Locate the cell with the specified text and output its [x, y] center coordinate. 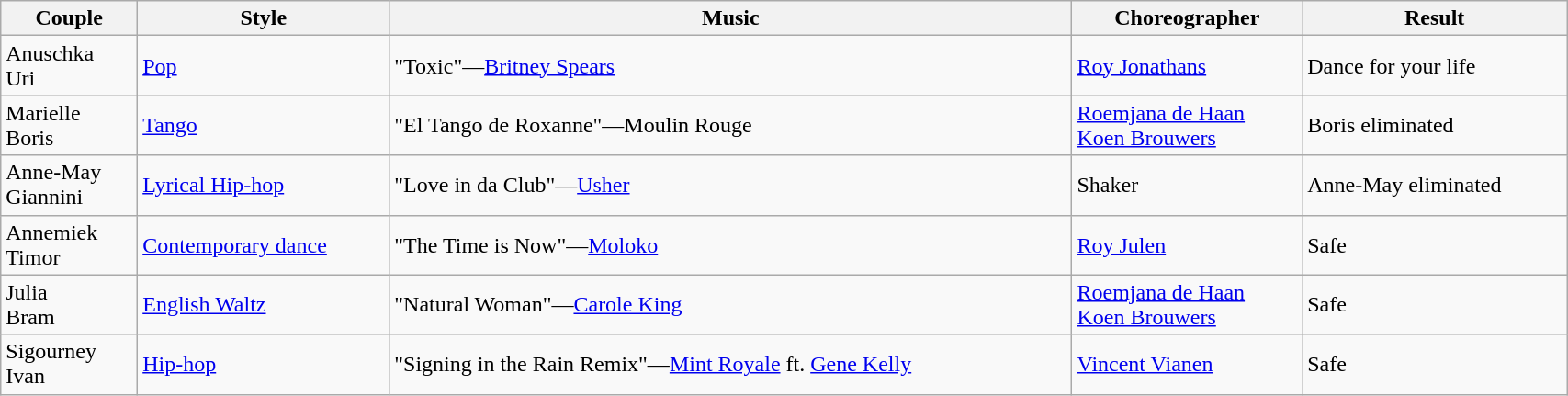
JuliaBram [70, 305]
"Toxic"—Britney Spears [731, 66]
Tango [264, 125]
English Waltz [264, 305]
Lyrical Hip-hop [264, 186]
"Signing in the Rain Remix"—Mint Royale ft. Gene Kelly [731, 364]
Shaker [1187, 186]
Roy Jonathans [1187, 66]
AnuschkaUri [70, 66]
Vincent Vianen [1187, 364]
Music [731, 18]
Dance for your life [1435, 66]
Anne-MayGiannini [70, 186]
"The Time is Now"—Moloko [731, 244]
Roy Julen [1187, 244]
"Love in da Club"—Usher [731, 186]
"Natural Woman"—Carole King [731, 305]
Hip-hop [264, 364]
Style [264, 18]
"El Tango de Roxanne"—Moulin Rouge [731, 125]
Result [1435, 18]
Choreographer [1187, 18]
Boris eliminated [1435, 125]
Contemporary dance [264, 244]
Anne-May eliminated [1435, 186]
AnnemiekTimor [70, 244]
SigourneyIvan [70, 364]
Couple [70, 18]
MarielleBoris [70, 125]
Pop [264, 66]
